Pinpoint the cell where the given text exists, returning its (X, Y) midpoint coordinate. 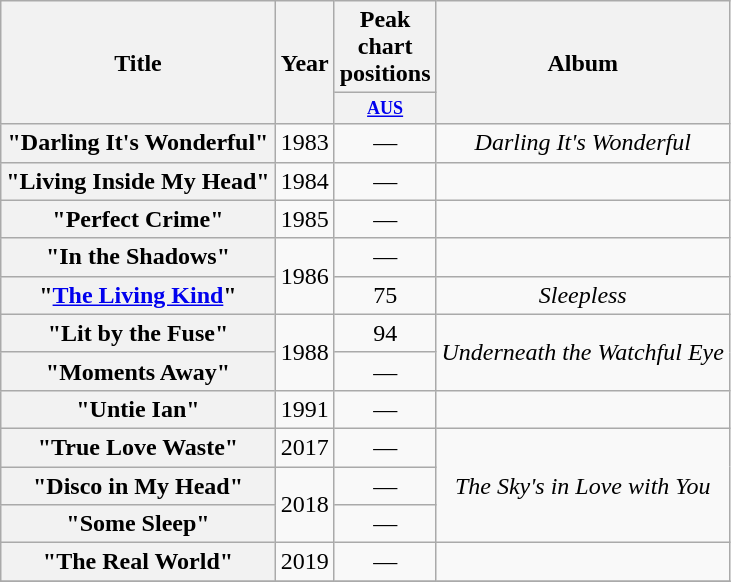
1984 (304, 181)
2017 (304, 447)
1985 (304, 219)
2018 (304, 505)
"The Real World" (138, 562)
"Moments Away" (138, 371)
"Living Inside My Head" (138, 181)
Album (582, 62)
2019 (304, 562)
"In the Shadows" (138, 257)
"Lit by the Fuse" (138, 333)
"Perfect Crime" (138, 219)
Underneath the Watchful Eye (582, 352)
Title (138, 62)
1986 (304, 276)
"True Love Waste" (138, 447)
1988 (304, 352)
The Sky's in Love with You (582, 485)
1991 (304, 409)
Peak chart positions (385, 47)
Darling It's Wonderful (582, 143)
Year (304, 62)
1983 (304, 143)
"Untie Ian" (138, 409)
75 (385, 295)
"Some Sleep" (138, 524)
Sleepless (582, 295)
94 (385, 333)
"The Living Kind" (138, 295)
"Darling It's Wonderful" (138, 143)
"Disco in My Head" (138, 486)
AUS (385, 108)
